Capture the cell that displays the provided text and extract its (x, y) central coordinate. 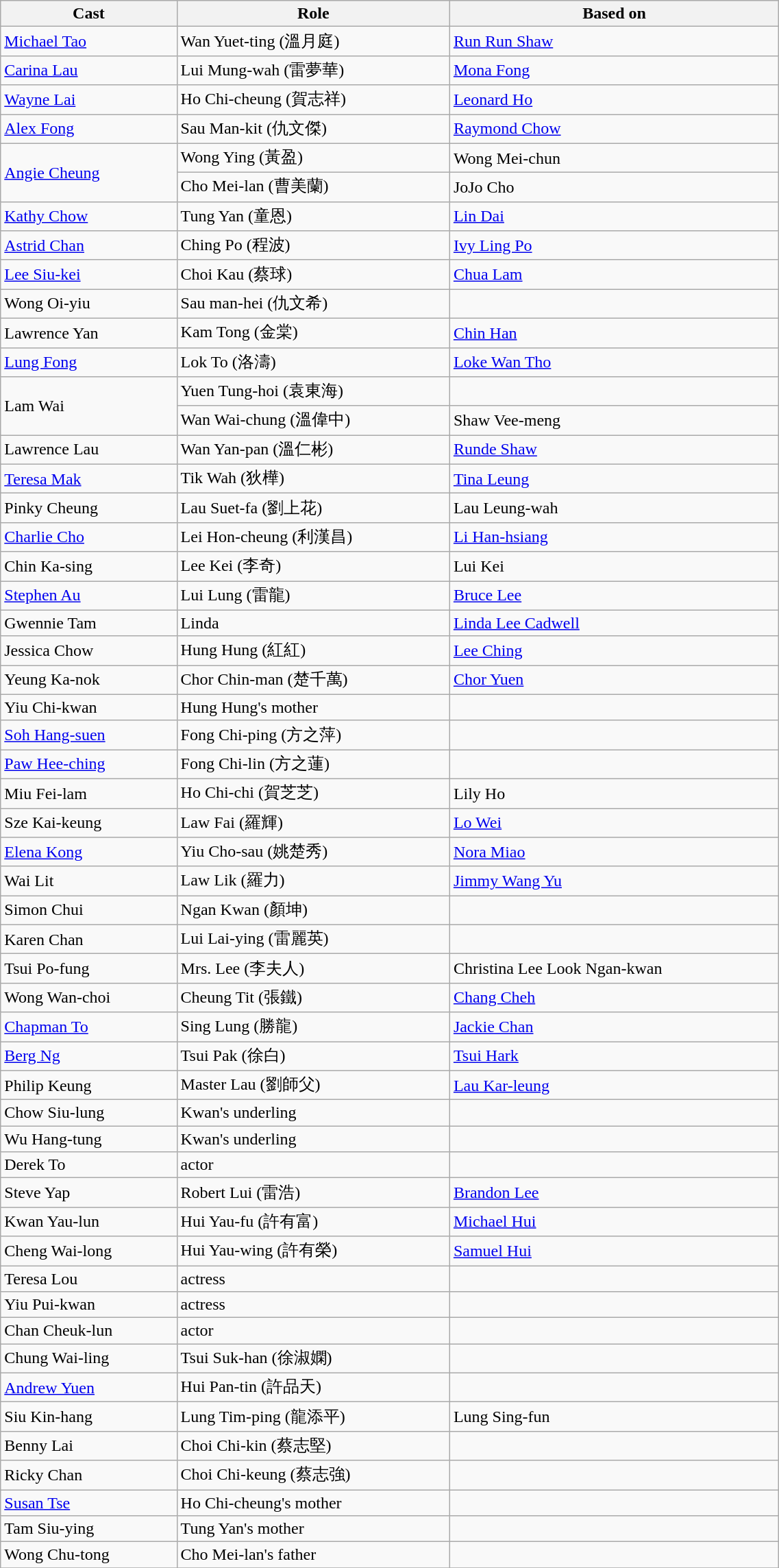
Lui Lung (雷龍) (313, 596)
Wan Yuet-ting (溫月庭) (313, 41)
Susan Tse (89, 1503)
Paw Hee-ching (89, 765)
Chang Cheh (614, 998)
Ricky Chan (89, 1475)
Pinky Cheung (89, 509)
Lau Leung-wah (614, 509)
Tik Wah (狄樺) (313, 478)
Linda Lee Cadwell (614, 623)
Mona Fong (614, 70)
Kam Tong (金棠) (313, 333)
Cast (89, 14)
Cho Mei-lan (曹美蘭) (313, 188)
Samuel Hui (614, 1251)
Ho Chi-cheung (賀志祥) (313, 100)
Lung Tim-ping (龍添平) (313, 1417)
Lau Kar-leung (614, 1086)
Wong Ying (黃盈) (313, 158)
Lau Suet-fa (劉上花) (313, 509)
Cheng Wai-long (89, 1251)
Benny Lai (89, 1446)
Philip Keung (89, 1086)
Siu Kin-hang (89, 1417)
Yeung Ka-nok (89, 680)
Choi Kau (蔡球) (313, 274)
Loke Wan Tho (614, 362)
Tung Yan's mother (313, 1529)
Based on (614, 14)
Ho Chi-chi (賀芝芝) (313, 794)
Stephen Au (89, 596)
Simon Chui (89, 910)
Wai Lit (89, 881)
Ching Po (程波) (313, 245)
Choi Chi-kin (蔡志堅) (313, 1446)
Elena Kong (89, 853)
Lawrence Lau (89, 450)
Berg Ng (89, 1057)
Jimmy Wang Yu (614, 881)
Yiu Cho-sau (姚楚秀) (313, 853)
Michael Tao (89, 41)
Lee Ching (614, 651)
Cho Mei-lan's father (313, 1555)
Wong Wan-choi (89, 998)
Tsui Suk-han (徐淑嫻) (313, 1358)
Chapman To (89, 1027)
Lam Wai (89, 406)
Chow Siu-lung (89, 1113)
Chor Chin-man (楚千萬) (313, 680)
Jackie Chan (614, 1027)
Run Run Shaw (614, 41)
Role (313, 14)
Wong Mei-chun (614, 158)
Alex Fong (89, 129)
Yiu Pui-kwan (89, 1305)
Cheung Tit (張鐵) (313, 998)
Charlie Cho (89, 537)
Bruce Lee (614, 596)
Sau man-hei (仇文希) (313, 304)
Karen Chan (89, 939)
Wong Chu-tong (89, 1555)
Tina Leung (614, 478)
Lee Siu-kei (89, 274)
Choi Chi-keung (蔡志強) (313, 1475)
Wan Yan-pan (溫仁彬) (313, 450)
Yiu Chi-kwan (89, 707)
Lung Sing-fun (614, 1417)
Master Lau (劉師父) (313, 1086)
Kathy Chow (89, 217)
Soh Hang-suen (89, 735)
Chin Han (614, 333)
Miu Fei-lam (89, 794)
Teresa Lou (89, 1278)
Lui Lai-ying (雷麗英) (313, 939)
Gwennie Tam (89, 623)
Runde Shaw (614, 450)
Teresa Mak (89, 478)
Lo Wei (614, 822)
Lui Kei (614, 566)
Christina Lee Look Ngan-kwan (614, 969)
Brandon Lee (614, 1192)
Chan Cheuk-lun (89, 1331)
JoJo Cho (614, 188)
Hui Pan-tin (許品天) (313, 1387)
Chor Yuen (614, 680)
Kwan Yau-lun (89, 1221)
Lung Fong (89, 362)
Lawrence Yan (89, 333)
Law Fai (羅輝) (313, 822)
Derek To (89, 1165)
Shaw Vee-meng (614, 421)
Angie Cheung (89, 173)
Chung Wai-ling (89, 1358)
Tsui Hark (614, 1057)
Wong Oi-yiu (89, 304)
Jessica Chow (89, 651)
Lee Kei (李奇) (313, 566)
Sze Kai-keung (89, 822)
Ho Chi-cheung's mother (313, 1503)
Lin Dai (614, 217)
Chua Lam (614, 274)
Hui Yau-wing (許有榮) (313, 1251)
Robert Lui (雷浩) (313, 1192)
Linda (313, 623)
Fong Chi-lin (方之蓮) (313, 765)
Hung Hung (紅紅) (313, 651)
Leonard Ho (614, 100)
Hung Hung's mother (313, 707)
Chin Ka-sing (89, 566)
Ivy Ling Po (614, 245)
Tung Yan (童恩) (313, 217)
Raymond Chow (614, 129)
Hui Yau-fu (許有富) (313, 1221)
Lok To (洛濤) (313, 362)
Tsui Pak (徐白) (313, 1057)
Fong Chi-ping (方之萍) (313, 735)
Tam Siu-ying (89, 1529)
Tsui Po-fung (89, 969)
Astrid Chan (89, 245)
Lei Hon-cheung (利漢昌) (313, 537)
Sing Lung (勝龍) (313, 1027)
Law Lik (羅力) (313, 881)
Ngan Kwan (顏坤) (313, 910)
Steve Yap (89, 1192)
Carina Lau (89, 70)
Yuen Tung-hoi (袁東海) (313, 392)
Mrs. Lee (李夫人) (313, 969)
Lily Ho (614, 794)
Wu Hang-tung (89, 1139)
Michael Hui (614, 1221)
Wayne Lai (89, 100)
Nora Miao (614, 853)
Lui Mung-wah (雷夢華) (313, 70)
Wan Wai-chung (溫偉中) (313, 421)
Sau Man-kit (仇文傑) (313, 129)
Andrew Yuen (89, 1387)
Li Han-hsiang (614, 537)
